Search for the cell housing the specified text and yield its (x, y) center coordinate. 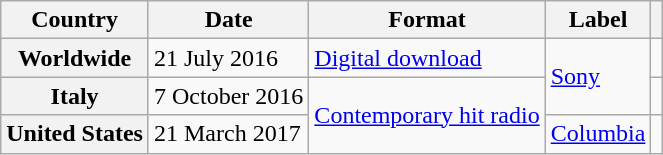
United States (75, 134)
Columbia (598, 134)
21 March 2017 (228, 134)
Country (75, 20)
21 July 2016 (228, 58)
Label (598, 20)
Format (427, 20)
Worldwide (75, 58)
7 October 2016 (228, 96)
Digital download (427, 58)
Contemporary hit radio (427, 115)
Sony (598, 77)
Date (228, 20)
Italy (75, 96)
